Determine the (x, y) coordinate at the center of the cell enclosing the given text.  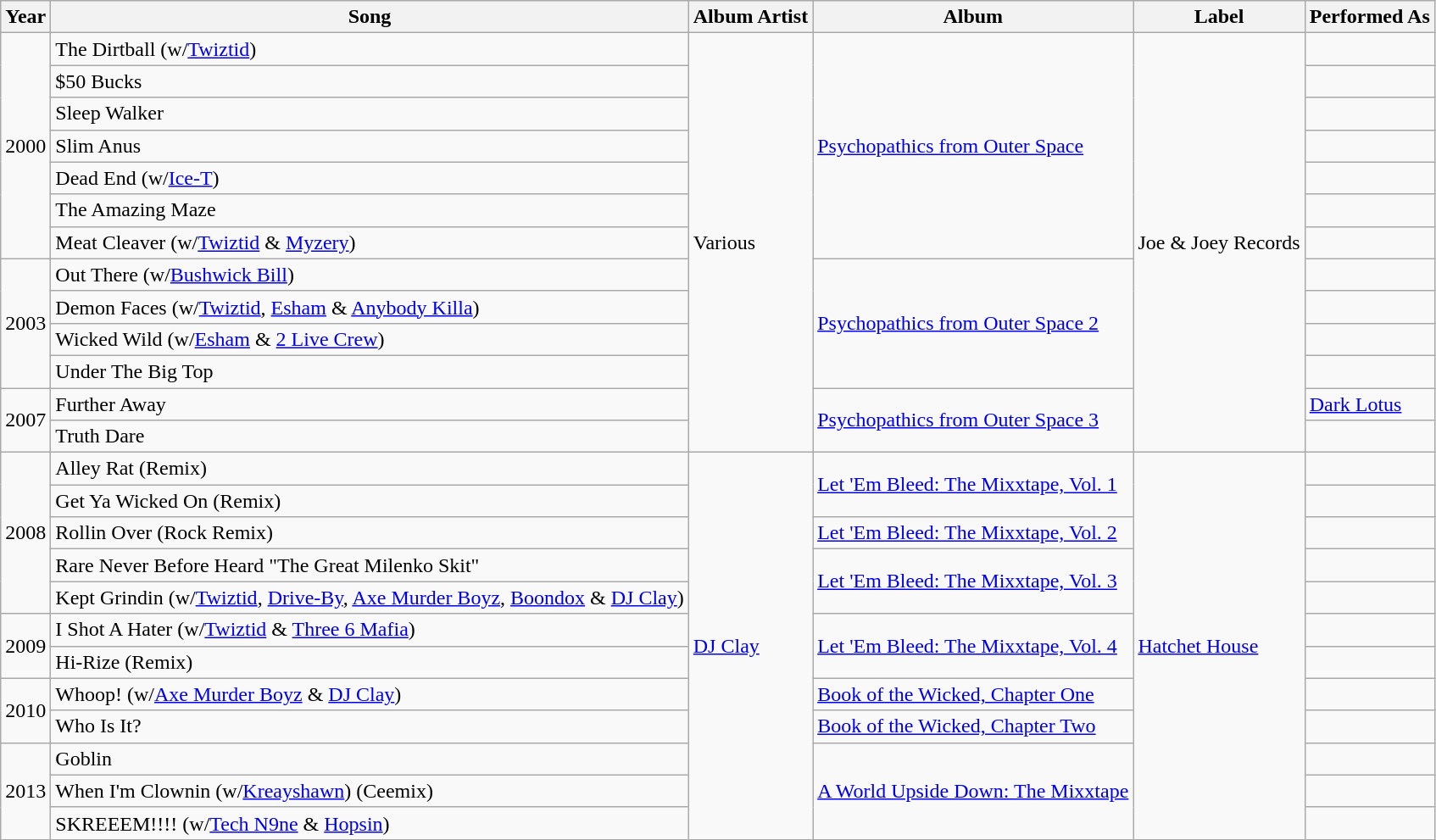
A World Upside Down: The Mixxtape (973, 791)
2013 (25, 791)
Under The Big Top (370, 371)
Let 'Em Bleed: The Mixxtape, Vol. 4 (973, 646)
Get Ya Wicked On (Remix) (370, 501)
SKREEEM!!!! (w/Tech N9ne & Hopsin) (370, 823)
Book of the Wicked, Chapter One (973, 694)
Psychopathics from Outer Space 3 (973, 420)
2009 (25, 646)
2007 (25, 420)
Meat Cleaver (w/Twiztid & Myzery) (370, 242)
Goblin (370, 759)
Psychopathics from Outer Space 2 (973, 323)
Who Is It? (370, 726)
I Shot A Hater (w/Twiztid & Three 6 Mafia) (370, 630)
When I'm Clownin (w/Kreayshawn) (Ceemix) (370, 791)
Rare Never Before Heard "The Great Milenko Skit" (370, 565)
Various (750, 242)
Let 'Em Bleed: The Mixxtape, Vol. 1 (973, 485)
Rollin Over (Rock Remix) (370, 533)
Kept Grindin (w/Twiztid, Drive-By, Axe Murder Boyz, Boondox & DJ Clay) (370, 598)
2000 (25, 146)
Further Away (370, 404)
Label (1219, 17)
Hi-Rize (Remix) (370, 662)
Alley Rat (Remix) (370, 469)
Album Artist (750, 17)
Let 'Em Bleed: The Mixxtape, Vol. 3 (973, 581)
Dark Lotus (1370, 404)
2010 (25, 710)
The Amazing Maze (370, 210)
Performed As (1370, 17)
Book of the Wicked, Chapter Two (973, 726)
Year (25, 17)
Slim Anus (370, 146)
DJ Clay (750, 646)
Demon Faces (w/Twiztid, Esham & Anybody Killa) (370, 307)
Out There (w/Bushwick Bill) (370, 275)
2003 (25, 323)
Sleep Walker (370, 114)
Dead End (w/Ice-T) (370, 178)
Let 'Em Bleed: The Mixxtape, Vol. 2 (973, 533)
Whoop! (w/Axe Murder Boyz & DJ Clay) (370, 694)
Psychopathics from Outer Space (973, 146)
Wicked Wild (w/Esham & 2 Live Crew) (370, 339)
Hatchet House (1219, 646)
The Dirtball (w/Twiztid) (370, 49)
2008 (25, 533)
$50 Bucks (370, 81)
Album (973, 17)
Joe & Joey Records (1219, 242)
Truth Dare (370, 437)
Song (370, 17)
